Scan for the cell matching the given text and deliver its [X, Y] coordinate at center. 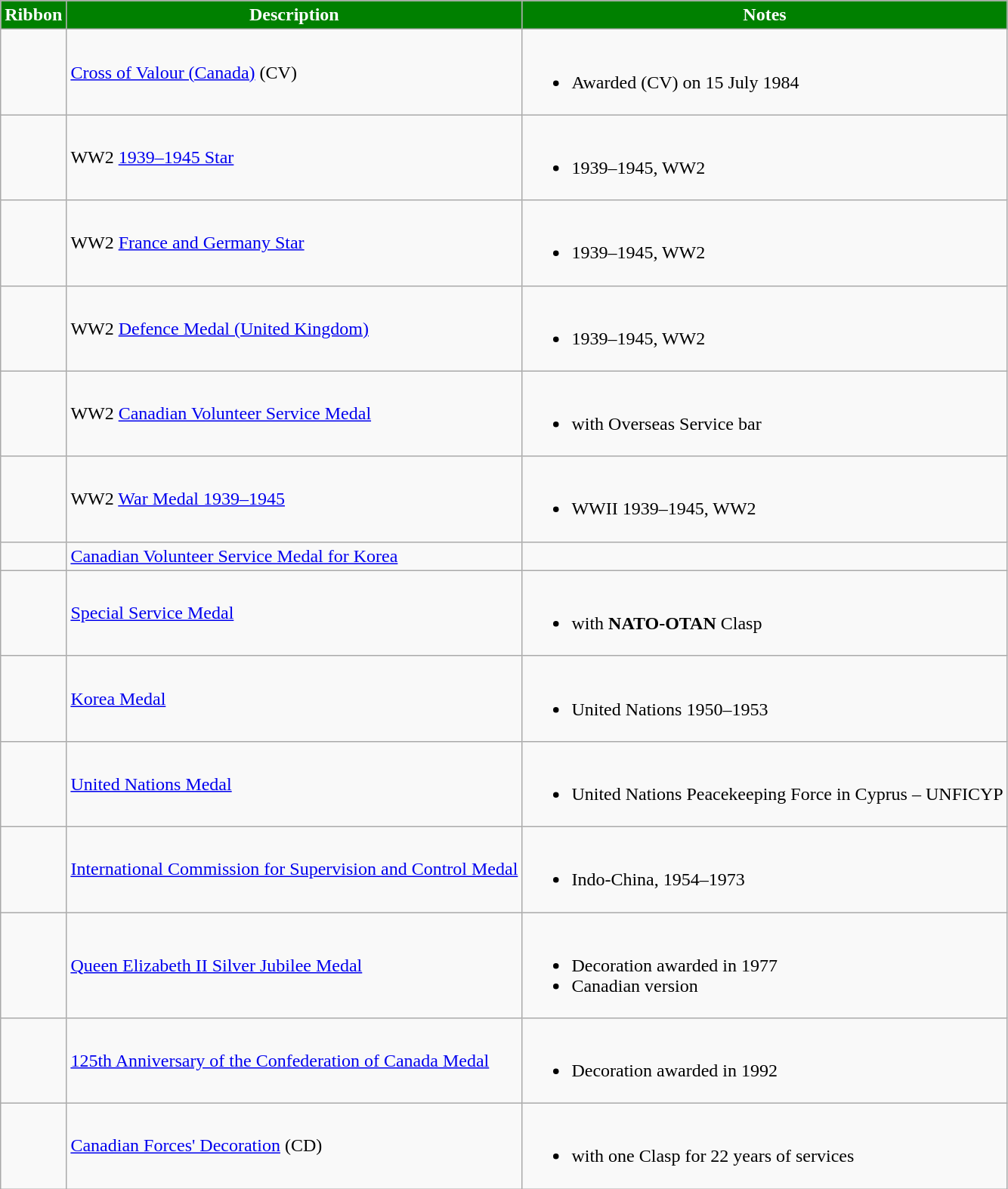
Korea Medal [295, 698]
WW2 1939–1945 Star [295, 157]
with NATO-OTAN Clasp [765, 613]
Queen Elizabeth II Silver Jubilee Medal [295, 965]
Cross of Valour (Canada) (CV) [295, 73]
Decoration awarded in 1992 [765, 1061]
WW2 France and Germany Star [295, 243]
with Overseas Service bar [765, 414]
Ribbon [33, 15]
WW2 Defence Medal (United Kingdom) [295, 328]
Notes [765, 15]
Decoration awarded in 1977Canadian version [765, 965]
WW2 War Medal 1939–1945 [295, 499]
Indo-China, 1954–1973 [765, 869]
Canadian Volunteer Service Medal for Korea [295, 556]
Special Service Medal [295, 613]
WWII 1939–1945, WW2 [765, 499]
125th Anniversary of the Confederation of Canada Medal [295, 1061]
United Nations Medal [295, 784]
WW2 Canadian Volunteer Service Medal [295, 414]
Awarded (CV) on 15 July 1984 [765, 73]
with one Clasp for 22 years of services [765, 1147]
International Commission for Supervision and Control Medal [295, 869]
Canadian Forces' Decoration (CD) [295, 1147]
United Nations 1950–1953 [765, 698]
United Nations Peacekeeping Force in Cyprus – UNFICYP [765, 784]
Description [295, 15]
